Determine the (X, Y) coordinate at the center of the cell enclosing the given text.  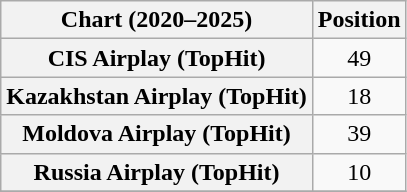
18 (359, 96)
10 (359, 172)
Kazakhstan Airplay (TopHit) (157, 96)
Moldova Airplay (TopHit) (157, 134)
CIS Airplay (TopHit) (157, 58)
39 (359, 134)
Russia Airplay (TopHit) (157, 172)
Position (359, 20)
Chart (2020–2025) (157, 20)
49 (359, 58)
